Find where the given text appears and provide that cell's center as (X, Y) coordinate. 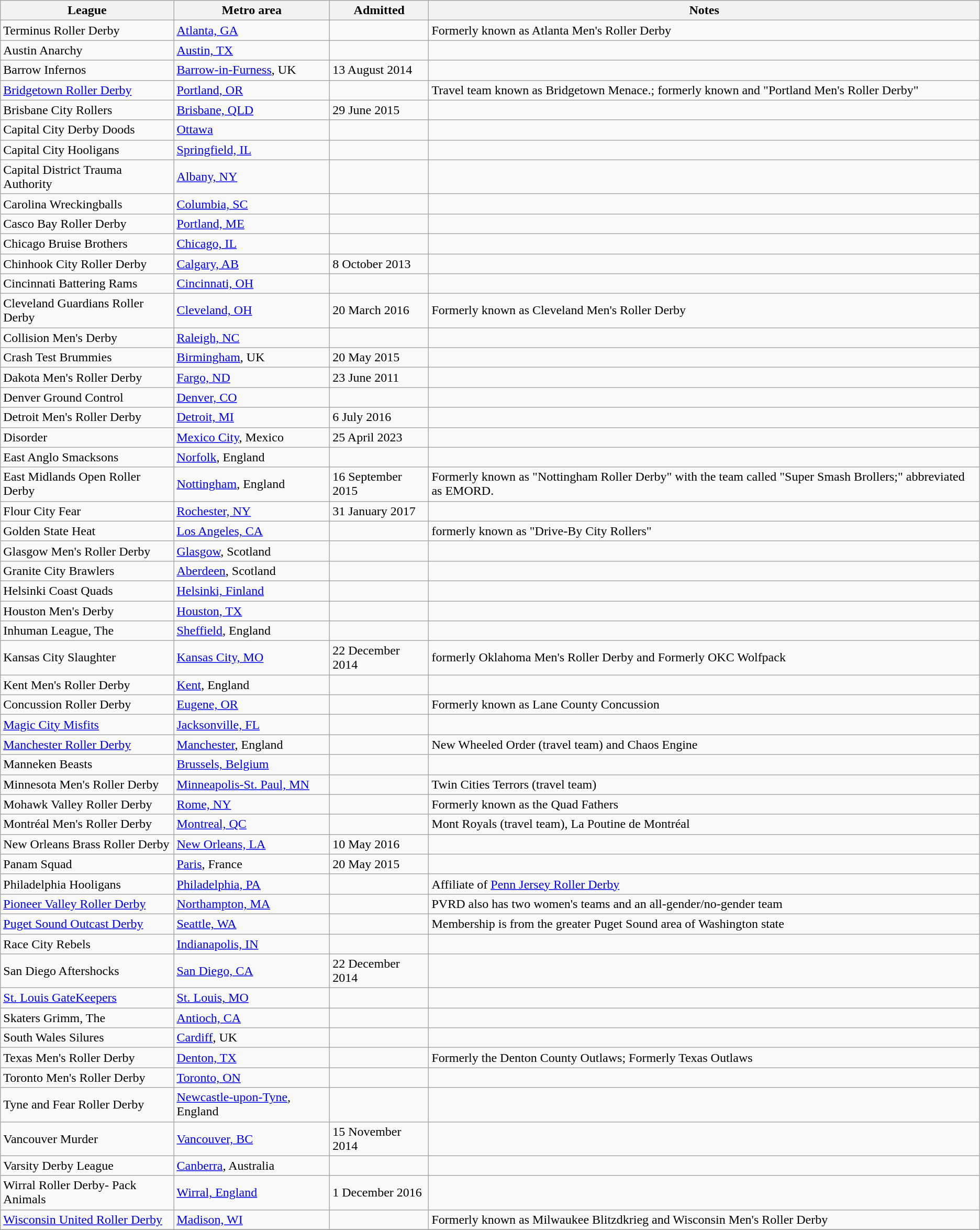
Travel team known as Bridgetown Menace.; formerly known and "Portland Men's Roller Derby" (704, 90)
Raleigh, NC (252, 338)
Calgary, AB (252, 263)
Barrow-in-Furness, UK (252, 70)
Crash Test Brummies (87, 358)
Minneapolis-St. Paul, MN (252, 784)
Formerly known as "Nottingham Roller Derby" with the team called "Super Smash Brollers;" abbreviated as EMORD. (704, 484)
10 May 2016 (379, 844)
Pioneer Valley Roller Derby (87, 904)
East Anglo Smacksons (87, 457)
Houston Men's Derby (87, 611)
Seattle, WA (252, 924)
Manneken Beasts (87, 764)
Formerly known as the Quad Fathers (704, 804)
6 July 2016 (379, 417)
Vancouver Murder (87, 1138)
Los Angeles, CA (252, 531)
Toronto, ON (252, 1078)
Montreal, QC (252, 824)
Cardiff, UK (252, 1038)
Chinhook City Roller Derby (87, 263)
Kansas City Slaughter (87, 658)
New Wheeled Order (travel team) and Chaos Engine (704, 745)
13 August 2014 (379, 70)
Dakota Men's Roller Derby (87, 378)
Glasgow Men's Roller Derby (87, 551)
16 September 2015 (379, 484)
Capital City Derby Doods (87, 130)
Carolina Wreckingballs (87, 204)
Wisconsin United Roller Derby (87, 1220)
Formerly known as Lane County Concussion (704, 705)
formerly Oklahoma Men's Roller Derby and Formerly OKC Wolfpack (704, 658)
20 March 2016 (379, 311)
Jacksonville, FL (252, 725)
15 November 2014 (379, 1138)
Chicago Bruise Brothers (87, 243)
Philadelphia Hooligans (87, 884)
Glasgow, Scotland (252, 551)
Inhuman League, The (87, 631)
Twin Cities Terrors (travel team) (704, 784)
Fargo, ND (252, 378)
Madison, WI (252, 1220)
Paris, France (252, 864)
Rochester, NY (252, 511)
Magic City Misfits (87, 725)
Skaters Grimm, The (87, 1018)
Albany, NY (252, 177)
Terminus Roller Derby (87, 30)
Capital City Hooligans (87, 150)
8 October 2013 (379, 263)
Notes (704, 10)
Cincinnati Battering Rams (87, 284)
Portland, OR (252, 90)
San Diego Aftershocks (87, 971)
Kent Men's Roller Derby (87, 685)
Newcastle-upon-Tyne, England (252, 1105)
Montréal Men's Roller Derby (87, 824)
Tyne and Fear Roller Derby (87, 1105)
Mont Royals (travel team), La Poutine de Montréal (704, 824)
Cleveland Guardians Roller Derby (87, 311)
Metro area (252, 10)
31 January 2017 (379, 511)
Columbia, SC (252, 204)
Antioch, CA (252, 1018)
Bridgetown Roller Derby (87, 90)
Indianapolis, IN (252, 944)
New Orleans, LA (252, 844)
Sheffield, England (252, 631)
Brisbane City Rollers (87, 110)
Houston, TX (252, 611)
Toronto Men's Roller Derby (87, 1078)
Panam Squad (87, 864)
PVRD also has two women's teams and an all-gender/no-gender team (704, 904)
Race City Rebels (87, 944)
St. Louis, MO (252, 998)
Austin Anarchy (87, 50)
Birmingham, UK (252, 358)
Northampton, MA (252, 904)
New Orleans Brass Roller Derby (87, 844)
Wirral Roller Derby- Pack Animals (87, 1193)
Concussion Roller Derby (87, 705)
Granite City Brawlers (87, 571)
Formerly the Denton County Outlaws; Formerly Texas Outlaws (704, 1058)
Capital District Trauma Authority (87, 177)
Wirral, England (252, 1193)
Minnesota Men's Roller Derby (87, 784)
St. Louis GateKeepers (87, 998)
Brussels, Belgium (252, 764)
San Diego, CA (252, 971)
Norfolk, England (252, 457)
Collision Men's Derby (87, 338)
Formerly known as Milwaukee Blitzdkrieg and Wisconsin Men's Roller Derby (704, 1220)
Membership is from the greater Puget Sound area of Washington state (704, 924)
Rome, NY (252, 804)
Austin, TX (252, 50)
Denver Ground Control (87, 397)
Puget Sound Outcast Derby (87, 924)
Denton, TX (252, 1058)
Helsinki, Finland (252, 591)
Varsity Derby League (87, 1166)
Mohawk Valley Roller Derby (87, 804)
Detroit Men's Roller Derby (87, 417)
Barrow Infernos (87, 70)
League (87, 10)
Ottawa (252, 130)
formerly known as "Drive-By City Rollers" (704, 531)
Disorder (87, 437)
Portland, ME (252, 224)
South Wales Silures (87, 1038)
Vancouver, BC (252, 1138)
Affiliate of Penn Jersey Roller Derby (704, 884)
Kent, England (252, 685)
Formerly known as Cleveland Men's Roller Derby (704, 311)
25 April 2023 (379, 437)
Springfield, IL (252, 150)
Flour City Fear (87, 511)
Formerly known as Atlanta Men's Roller Derby (704, 30)
Brisbane, QLD (252, 110)
Cleveland, OH (252, 311)
Atlanta, GA (252, 30)
Denver, CO (252, 397)
East Midlands Open Roller Derby (87, 484)
Admitted (379, 10)
29 June 2015 (379, 110)
Eugene, OR (252, 705)
Casco Bay Roller Derby (87, 224)
Philadelphia, PA (252, 884)
Golden State Heat (87, 531)
Kansas City, MO (252, 658)
Nottingham, England (252, 484)
Chicago, IL (252, 243)
Canberra, Australia (252, 1166)
Texas Men's Roller Derby (87, 1058)
Aberdeen, Scotland (252, 571)
Manchester Roller Derby (87, 745)
1 December 2016 (379, 1193)
23 June 2011 (379, 378)
Detroit, MI (252, 417)
Cincinnati, OH (252, 284)
Mexico City, Mexico (252, 437)
Manchester, England (252, 745)
Helsinki Coast Quads (87, 591)
